Determine the (X, Y) coordinate at the center of the cell enclosing the given text.  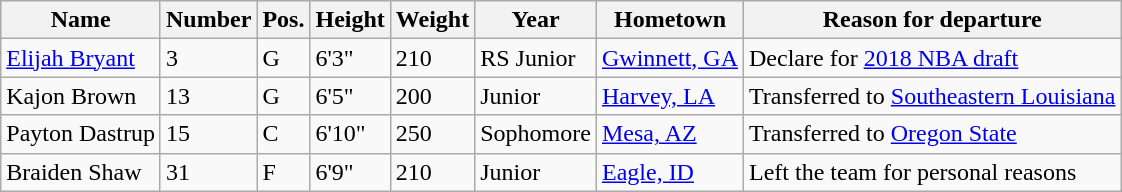
Mesa, AZ (670, 134)
Sophomore (536, 134)
3 (208, 58)
6'5" (350, 96)
Gwinnett, GA (670, 58)
Number (208, 20)
Declare for 2018 NBA draft (932, 58)
Left the team for personal reasons (932, 172)
Reason for departure (932, 20)
Payton Dastrup (81, 134)
Harvey, LA (670, 96)
6'10" (350, 134)
6'9" (350, 172)
Elijah Bryant (81, 58)
200 (432, 96)
Height (350, 20)
C (284, 134)
RS Junior (536, 58)
Eagle, ID (670, 172)
31 (208, 172)
6'3" (350, 58)
Year (536, 20)
F (284, 172)
Transferred to Oregon State (932, 134)
Transferred to Southeastern Louisiana (932, 96)
Kajon Brown (81, 96)
Name (81, 20)
250 (432, 134)
Hometown (670, 20)
Weight (432, 20)
Pos. (284, 20)
Braiden Shaw (81, 172)
13 (208, 96)
15 (208, 134)
